Search for the cell housing the specified text and yield its (X, Y) center coordinate. 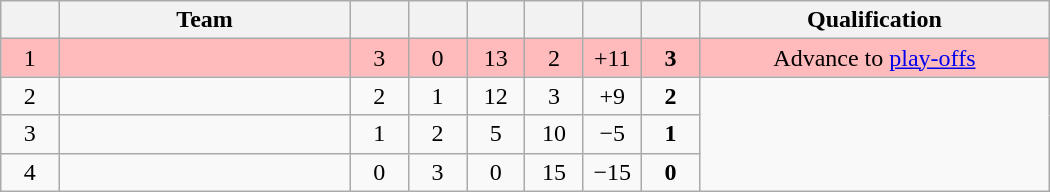
13 (496, 58)
+9 (612, 96)
Qualification (875, 20)
+11 (612, 58)
12 (496, 96)
15 (554, 172)
Advance to play-offs (875, 58)
−5 (612, 134)
5 (496, 134)
−15 (612, 172)
Team (204, 20)
4 (30, 172)
10 (554, 134)
